Identify which cell holds the provided text, then report its [X, Y] central coordinate. 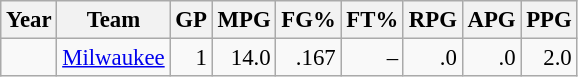
Team [114, 20]
FT% [372, 20]
– [372, 58]
APG [492, 20]
RPG [432, 20]
14.0 [244, 58]
FG% [308, 20]
GP [191, 20]
.167 [308, 58]
1 [191, 58]
MPG [244, 20]
2.0 [549, 58]
PPG [549, 20]
Milwaukee [114, 58]
Year [29, 20]
